Pinpoint the cell where the given text exists, returning its (X, Y) midpoint coordinate. 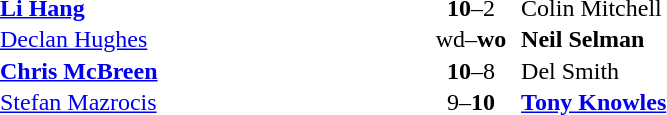
wd–wo (471, 39)
10–8 (471, 71)
